Output the [x, y] coordinate of the center of the cell containing the given text.  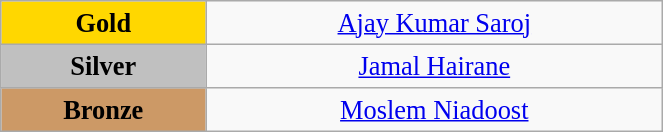
Moslem Niadoost [434, 109]
Gold [104, 22]
Silver [104, 66]
Jamal Hairane [434, 66]
Bronze [104, 109]
Ajay Kumar Saroj [434, 22]
